Detect which cell encompasses the target text, then output its [X, Y] center coordinate. 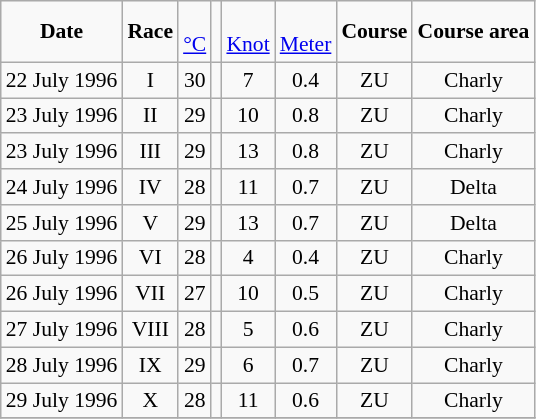
III [150, 152]
7 [248, 80]
28 July 1996 [62, 365]
27 July 1996 [62, 330]
IX [150, 365]
24 July 1996 [62, 187]
Race [150, 32]
VIII [150, 330]
Date [62, 32]
30 [194, 80]
V [150, 223]
25 July 1996 [62, 223]
VII [150, 294]
5 [248, 330]
X [150, 401]
Course [374, 32]
VI [150, 258]
0.5 [306, 294]
Course area [473, 32]
II [150, 116]
Knot [248, 32]
22 July 1996 [62, 80]
Meter [306, 32]
IV [150, 187]
4 [248, 258]
I [150, 80]
°C [194, 32]
29 July 1996 [62, 401]
27 [194, 294]
6 [248, 365]
